Identify which cell holds the provided text, then report its [x, y] central coordinate. 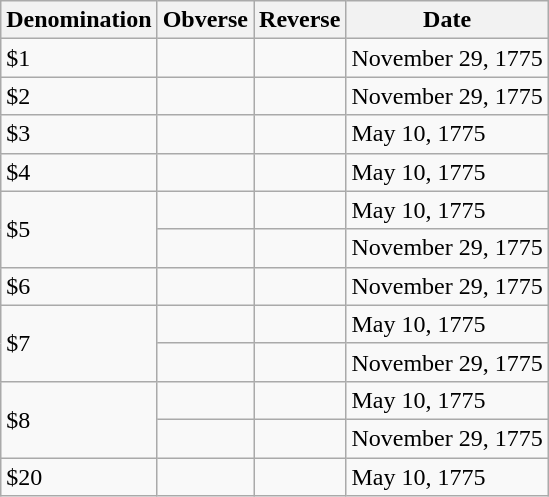
$2 [79, 96]
Obverse [205, 20]
$1 [79, 58]
Reverse [300, 20]
Denomination [79, 20]
$5 [79, 229]
$6 [79, 286]
Date [447, 20]
$4 [79, 172]
$20 [79, 477]
$8 [79, 419]
$7 [79, 343]
$3 [79, 134]
